Return [x, y] of the center of cell containing provided text 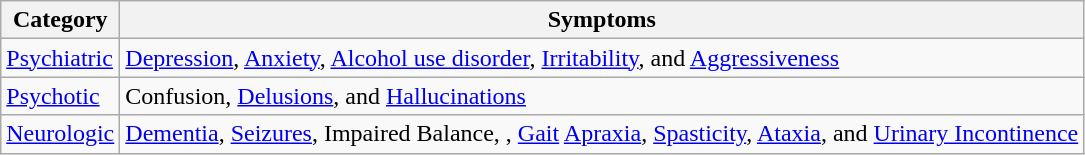
Category [60, 20]
Dementia, Seizures, Impaired Balance, , Gait Apraxia, Spasticity, Ataxia, and Urinary Incontinence [602, 134]
Neurologic [60, 134]
Psychotic [60, 96]
Symptoms [602, 20]
Psychiatric [60, 58]
Depression, Anxiety, Alcohol use disorder, Irritability, and Aggressiveness [602, 58]
Confusion, Delusions, and Hallucinations [602, 96]
